Capture the cell that displays the provided text and extract its [x, y] central coordinate. 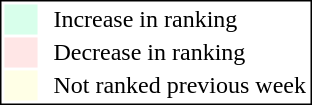
Not ranked previous week [180, 85]
Decrease in ranking [180, 53]
Increase in ranking [180, 19]
